Search for the cell housing the specified text and yield its (X, Y) center coordinate. 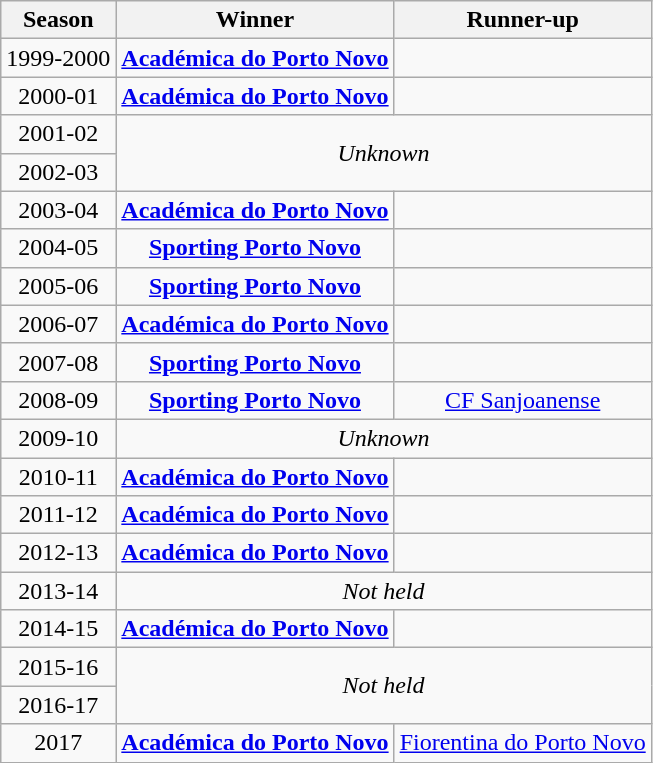
2012-13 (58, 553)
2013-14 (58, 591)
Runner-up (522, 20)
2017 (58, 743)
2010-11 (58, 477)
2008-09 (58, 400)
2005-06 (58, 286)
2007-08 (58, 362)
1999-2000 (58, 58)
2016-17 (58, 705)
2006-07 (58, 324)
2000-01 (58, 96)
2002-03 (58, 172)
2004-05 (58, 248)
2014-15 (58, 629)
2011-12 (58, 515)
2003-04 (58, 210)
CF Sanjoanense (522, 400)
2015-16 (58, 667)
2001-02 (58, 134)
Winner (255, 20)
2009-10 (58, 438)
Season (58, 20)
Fiorentina do Porto Novo (522, 743)
